Determine the [x, y] coordinate at the center of the cell enclosing the given text.  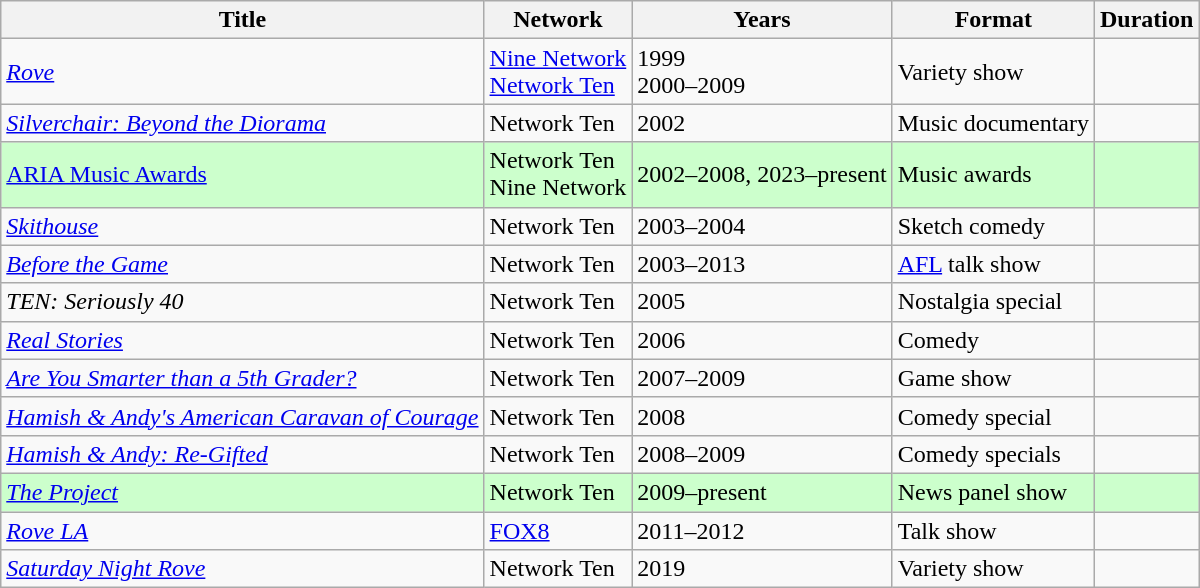
Are You Smarter than a 5th Grader? [242, 378]
The Project [242, 492]
Skithouse [242, 226]
Before the Game [242, 264]
Duration [1146, 20]
Music documentary [993, 123]
Rove [242, 72]
2008 [762, 416]
Nostalgia special [993, 302]
2003–2013 [762, 264]
2005 [762, 302]
2009–present [762, 492]
Comedy special [993, 416]
ARIA Music Awards [242, 174]
Talk show [993, 531]
Format [993, 20]
News panel show [993, 492]
Game show [993, 378]
Years [762, 20]
2011–2012 [762, 531]
Comedy specials [993, 454]
2003–2004 [762, 226]
Nine Network Network Ten [558, 72]
2008–2009 [762, 454]
Rove LA [242, 531]
AFL talk show [993, 264]
2007–2009 [762, 378]
Comedy [993, 340]
2002 [762, 123]
TEN: Seriously 40 [242, 302]
2019 [762, 569]
1999 2000–2009 [762, 72]
Sketch comedy [993, 226]
Title [242, 20]
Network [558, 20]
Music awards [993, 174]
Saturday Night Rove [242, 569]
2002–2008, 2023–present [762, 174]
Network Ten Nine Network [558, 174]
Hamish & Andy's American Caravan of Courage [242, 416]
Silverchair: Beyond the Diorama [242, 123]
2006 [762, 340]
Real Stories [242, 340]
Hamish & Andy: Re-Gifted [242, 454]
FOX8 [558, 531]
